Capture the cell that displays the provided text and extract its (x, y) central coordinate. 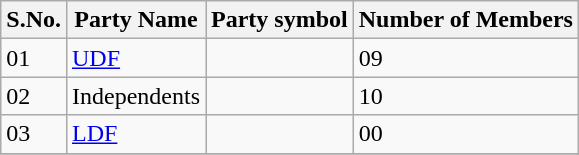
S.No. (34, 20)
Party Name (136, 20)
01 (34, 58)
Independents (136, 96)
LDF (136, 134)
03 (34, 134)
00 (466, 134)
09 (466, 58)
10 (466, 96)
UDF (136, 58)
Number of Members (466, 20)
02 (34, 96)
Party symbol (280, 20)
